Return the (X, Y) coordinate for the center point of the cell that contains the specified text.  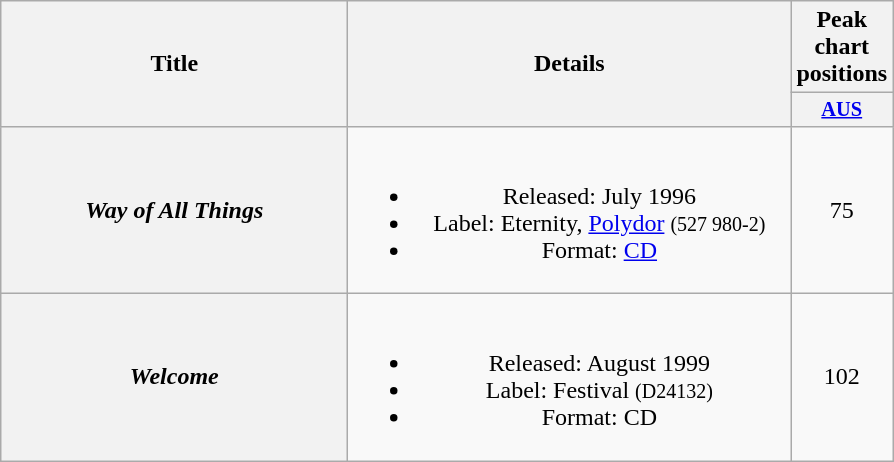
Way of All Things (174, 210)
Peak chart positions (842, 47)
Released: July 1996Label: Eternity, Polydor (527 980-2)Format: CD (570, 210)
102 (842, 378)
Details (570, 64)
AUS (842, 110)
75 (842, 210)
Title (174, 64)
Released: August 1999Label: Festival (D24132)Format: CD (570, 378)
Welcome (174, 378)
